Extract the [X, Y] coordinate from the center of the cell holding the provided text.  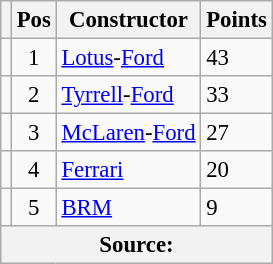
3 [34, 133]
20 [236, 170]
Tyrrell-Ford [128, 95]
43 [236, 58]
Constructor [128, 20]
McLaren-Ford [128, 133]
9 [236, 208]
Points [236, 20]
Lotus-Ford [128, 58]
33 [236, 95]
1 [34, 58]
27 [236, 133]
Source: [136, 245]
Ferrari [128, 170]
2 [34, 95]
BRM [128, 208]
4 [34, 170]
Pos [34, 20]
5 [34, 208]
